From the cell containing the given text, extract its center point as [X, Y] coordinate. 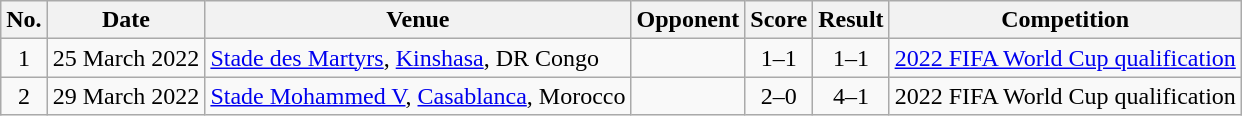
4–1 [851, 96]
Stade des Martyrs, Kinshasa, DR Congo [418, 58]
No. [24, 20]
Stade Mohammed V, Casablanca, Morocco [418, 96]
Competition [1065, 20]
25 March 2022 [126, 58]
Date [126, 20]
Score [779, 20]
Opponent [688, 20]
Venue [418, 20]
1 [24, 58]
2 [24, 96]
29 March 2022 [126, 96]
2–0 [779, 96]
Result [851, 20]
